Pinpoint the cell where the given text exists, returning its (X, Y) midpoint coordinate. 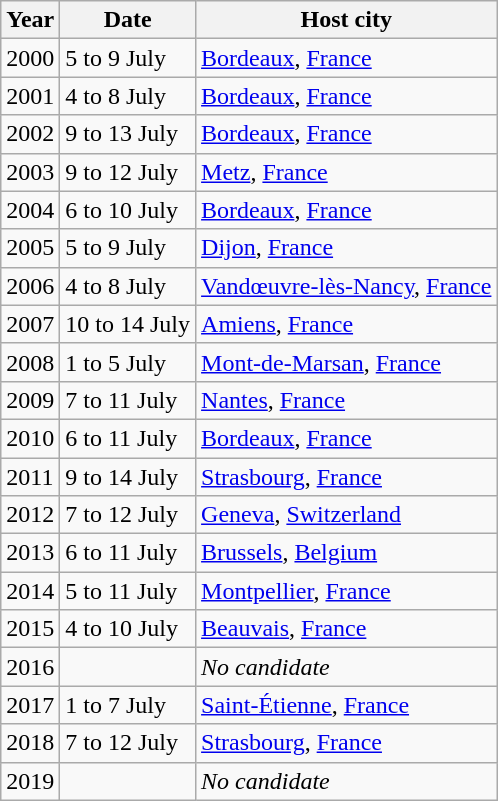
2007 (30, 324)
Montpellier, France (346, 591)
Mont-de-Marsan, France (346, 362)
9 to 13 July (128, 134)
Date (128, 20)
Amiens, France (346, 324)
2002 (30, 134)
Vandœuvre-lès-Nancy, France (346, 286)
1 to 7 July (128, 705)
10 to 14 July (128, 324)
Host city (346, 20)
5 to 11 July (128, 591)
1 to 5 July (128, 362)
Brussels, Belgium (346, 553)
2015 (30, 629)
2013 (30, 553)
2012 (30, 515)
2010 (30, 438)
2017 (30, 705)
2003 (30, 172)
2009 (30, 400)
6 to 10 July (128, 210)
Geneva, Switzerland (346, 515)
2008 (30, 362)
2011 (30, 477)
2016 (30, 667)
7 to 11 July (128, 400)
Saint-Étienne, France (346, 705)
4 to 10 July (128, 629)
2018 (30, 743)
Dijon, France (346, 248)
9 to 14 July (128, 477)
2004 (30, 210)
2014 (30, 591)
9 to 12 July (128, 172)
Beauvais, France (346, 629)
2001 (30, 96)
Nantes, France (346, 400)
2005 (30, 248)
Year (30, 20)
2006 (30, 286)
Metz, France (346, 172)
2000 (30, 58)
2019 (30, 781)
